Identify which cell holds the provided text, then report its [x, y] central coordinate. 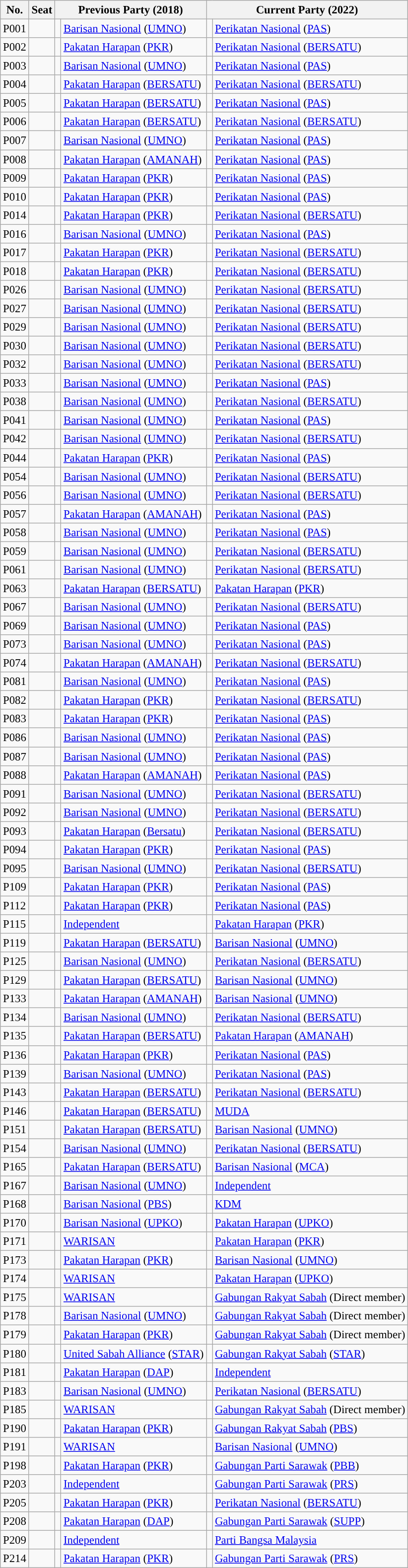
P074 [15, 663]
P205 [15, 1502]
P133 [15, 999]
P063 [15, 588]
P094 [15, 850]
P167 [15, 1185]
P006 [15, 122]
No. [15, 10]
P038 [15, 402]
P214 [15, 1559]
P056 [15, 495]
P175 [15, 1297]
P002 [15, 47]
P191 [15, 1447]
P129 [15, 980]
P180 [15, 1354]
Gabungan Parti Sarawak (PBB) [310, 1465]
P179 [15, 1335]
P146 [15, 1111]
United Sabah Alliance (STAR) [134, 1354]
Current Party (2022) [307, 10]
Barisan Nasional (MCA) [310, 1167]
P136 [15, 1055]
P059 [15, 551]
P183 [15, 1391]
P143 [15, 1092]
Previous Party (2018) [131, 10]
P042 [15, 439]
P017 [15, 253]
P109 [15, 887]
P073 [15, 644]
P086 [15, 738]
P198 [15, 1465]
P087 [15, 756]
P168 [15, 1204]
P083 [15, 719]
Pakatan Harapan (Bersatu) [134, 831]
Gabungan Rakyat Sabah (STAR) [310, 1354]
P030 [15, 346]
P095 [15, 868]
P057 [15, 514]
P026 [15, 290]
Seat [42, 10]
P054 [15, 477]
P185 [15, 1409]
P092 [15, 812]
P088 [15, 775]
P181 [15, 1372]
Gabungan Parti Sarawak (SUPP) [310, 1521]
P009 [15, 178]
MUDA [310, 1111]
P154 [15, 1148]
P044 [15, 458]
P178 [15, 1316]
P208 [15, 1521]
P190 [15, 1428]
P033 [15, 383]
P008 [15, 159]
P125 [15, 961]
P069 [15, 626]
Parti Bangsa Malaysia [310, 1540]
P058 [15, 533]
Barisan Nasional (PBS) [134, 1204]
P018 [15, 271]
P027 [15, 308]
Barisan Nasional (UPKO) [134, 1223]
P032 [15, 364]
P061 [15, 570]
P174 [15, 1279]
P171 [15, 1241]
P093 [15, 831]
P082 [15, 700]
P005 [15, 103]
P029 [15, 327]
P203 [15, 1484]
Gabungan Rakyat Sabah (PBS) [310, 1428]
P004 [15, 84]
P173 [15, 1260]
P007 [15, 140]
P014 [15, 215]
P170 [15, 1223]
P041 [15, 420]
P115 [15, 924]
P119 [15, 943]
P010 [15, 197]
P151 [15, 1130]
P112 [15, 905]
P081 [15, 682]
P135 [15, 1036]
P016 [15, 234]
P165 [15, 1167]
P003 [15, 66]
P139 [15, 1074]
P091 [15, 794]
P067 [15, 607]
P001 [15, 29]
P209 [15, 1540]
KDM [310, 1204]
P134 [15, 1018]
